Extract the [x, y] coordinate from the center of the cell holding the provided text.  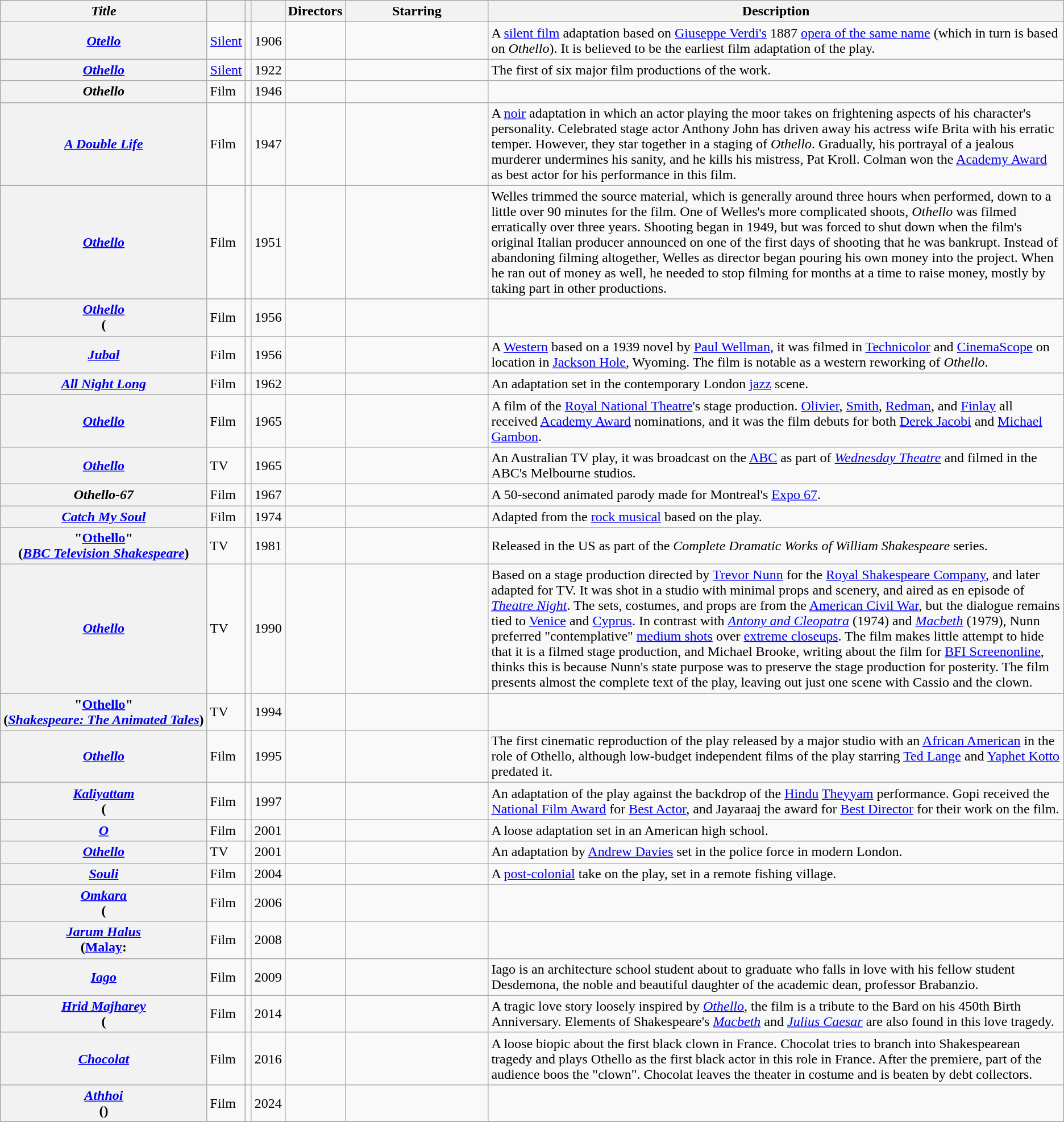
Description [776, 11]
An adaptation set in the contemporary London jazz scene. [776, 384]
1997 [268, 801]
Released in the US as part of the Complete Dramatic Works of William Shakespeare series. [776, 546]
Kaliyattam( [103, 801]
1990 [268, 629]
A 50-second animated parody made for Montreal's Expo 67. [776, 494]
1974 [268, 517]
1962 [268, 384]
1981 [268, 546]
An Australian TV play, it was broadcast on the ABC as part of Wednesday Theatre and filmed in the ABC's Melbourne studios. [776, 465]
Jarum Halus(Malay: [103, 940]
1922 [268, 70]
1967 [268, 494]
Othello( [103, 317]
Jubal [103, 355]
1995 [268, 757]
1946 [268, 92]
2006 [268, 903]
A post-colonial take on the play, set in a remote fishing village. [776, 874]
2024 [268, 1103]
Starring [417, 11]
"Othello"(Shakespeare: The Animated Tales) [103, 712]
Catch My Soul [103, 517]
2009 [268, 976]
1947 [268, 144]
Souli [103, 874]
Iago [103, 976]
Title [103, 11]
2008 [268, 940]
1951 [268, 242]
Chocolat [103, 1058]
Hrid Majharey( [103, 1014]
Athhoi() [103, 1103]
All Night Long [103, 384]
The first of six major film productions of the work. [776, 70]
Otello [103, 41]
A loose adaptation set in an American high school. [776, 830]
O [103, 830]
A Double Life [103, 144]
Omkara( [103, 903]
"Othello"(BBC Television Shakespeare) [103, 546]
Adapted from the rock musical based on the play. [776, 517]
Othello-67 [103, 494]
1906 [268, 41]
2004 [268, 874]
An adaptation by Andrew Davies set in the police force in modern London. [776, 852]
1994 [268, 712]
2014 [268, 1014]
2016 [268, 1058]
Directors [315, 11]
